Identify which cell holds the provided text, then report its [x, y] central coordinate. 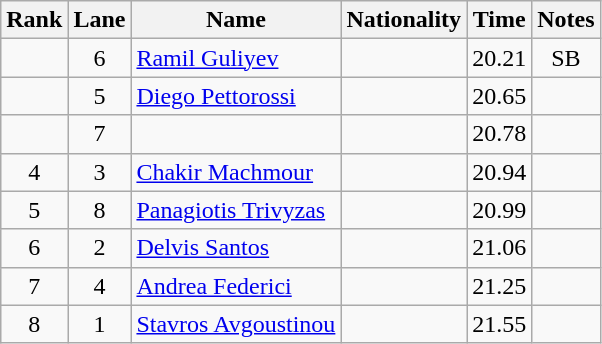
20.21 [500, 58]
Time [500, 20]
20.78 [500, 134]
Lane [100, 20]
Diego Pettorossi [236, 96]
Delvis Santos [236, 248]
Rank [34, 20]
SB [566, 58]
20.94 [500, 172]
3 [100, 172]
21.25 [500, 286]
Panagiotis Trivyzas [236, 210]
Nationality [404, 20]
20.99 [500, 210]
21.55 [500, 324]
20.65 [500, 96]
Stavros Avgoustinou [236, 324]
Chakir Machmour [236, 172]
Name [236, 20]
2 [100, 248]
Ramil Guliyev [236, 58]
1 [100, 324]
Andrea Federici [236, 286]
21.06 [500, 248]
Notes [566, 20]
